For the text-containing cell, return its midpoint in (X, Y) coordinate format. 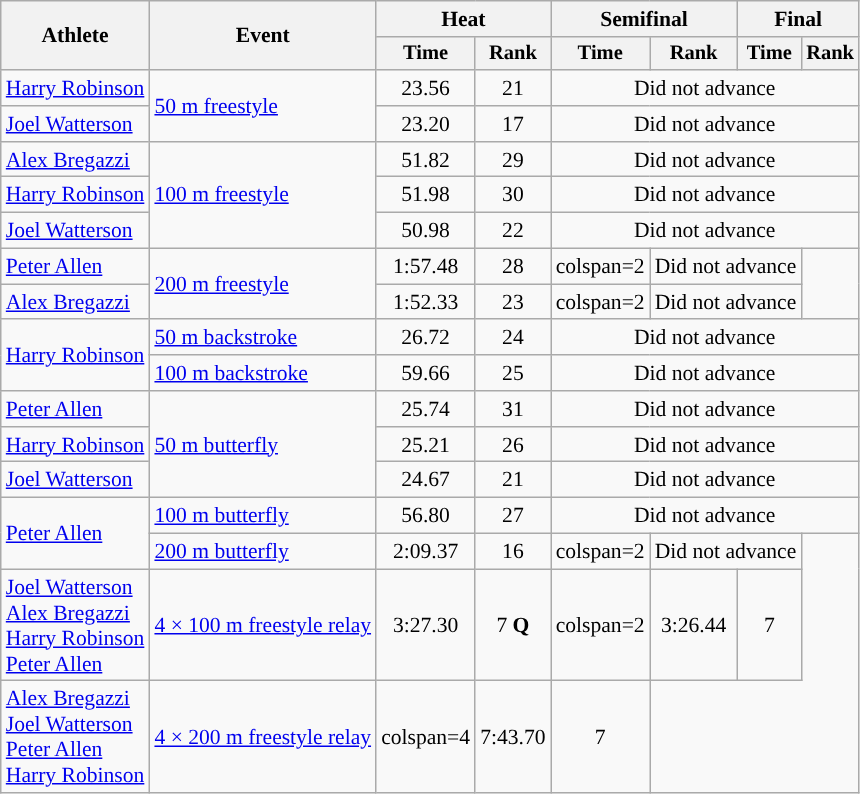
23 (512, 302)
Athlete (76, 36)
25.74 (426, 409)
30 (512, 195)
16 (512, 552)
200 m freestyle (262, 284)
24 (512, 338)
100 m freestyle (262, 196)
25.21 (426, 445)
4 × 100 m freestyle relay (262, 625)
56.80 (426, 516)
7 Q (512, 625)
59.66 (426, 373)
25 (512, 373)
4 × 200 m freestyle relay (262, 737)
50.98 (426, 231)
51.98 (426, 195)
Semifinal (644, 19)
200 m butterfly (262, 552)
1:52.33 (426, 302)
29 (512, 160)
23.56 (426, 88)
17 (512, 124)
100 m backstroke (262, 373)
colspan=4 (426, 737)
50 m freestyle (262, 106)
Alex BregazziJoel WattersonPeter AllenHarry Robinson (76, 737)
22 (512, 231)
31 (512, 409)
Joel WattersonAlex BregazziHarry RobinsonPeter Allen (76, 625)
23.20 (426, 124)
3:27.30 (426, 625)
Heat (464, 19)
26 (512, 445)
24.67 (426, 480)
100 m butterfly (262, 516)
Event (262, 36)
3:26.44 (694, 625)
50 m butterfly (262, 444)
26.72 (426, 338)
50 m backstroke (262, 338)
28 (512, 267)
27 (512, 516)
51.82 (426, 160)
Final (798, 19)
1:57.48 (426, 267)
7:43.70 (512, 737)
2:09.37 (426, 552)
